Identify which cell holds the provided text, then report its (x, y) central coordinate. 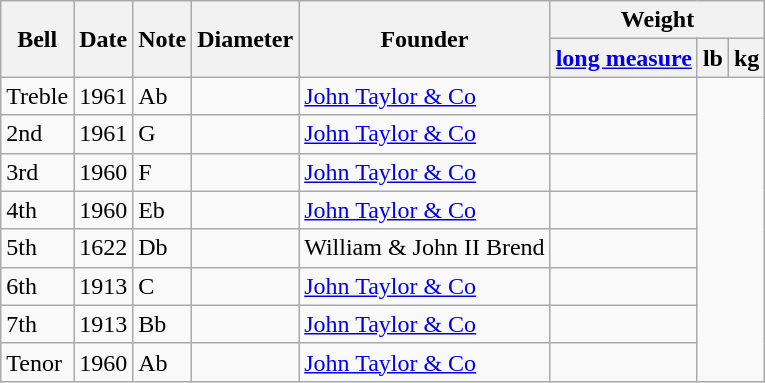
long measure (624, 58)
Db (162, 248)
Tenor (38, 362)
G (162, 134)
Note (162, 39)
5th (38, 248)
lb (712, 58)
Bb (162, 324)
Weight (658, 20)
6th (38, 286)
Date (104, 39)
3rd (38, 172)
Diameter (246, 39)
Founder (424, 39)
1622 (104, 248)
William & John II Brend (424, 248)
Eb (162, 210)
Bell (38, 39)
C (162, 286)
kg (746, 58)
4th (38, 210)
Treble (38, 96)
7th (38, 324)
2nd (38, 134)
F (162, 172)
